Scan for the cell matching the given text and deliver its [X, Y] coordinate at center. 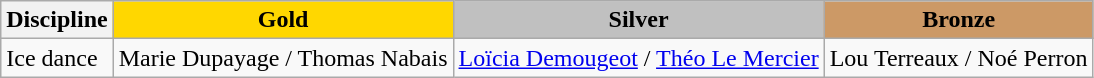
Marie Dupayage / Thomas Nabais [283, 58]
Lou Terreaux / Noé Perron [958, 58]
Loïcia Demougeot / Théo Le Mercier [638, 58]
Silver [638, 20]
Bronze [958, 20]
Ice dance [57, 58]
Gold [283, 20]
Discipline [57, 20]
